From the cell containing the given text, extract its center point as [X, Y] coordinate. 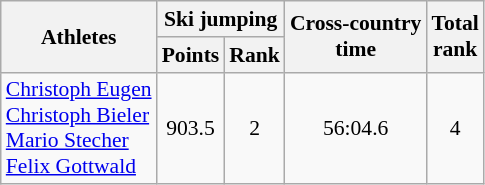
4 [454, 128]
Ski jumping [221, 19]
Athletes [79, 36]
Points [191, 55]
Christoph EugenChristoph BielerMario StecherFelix Gottwald [79, 128]
903.5 [191, 128]
Cross-country time [356, 36]
56:04.6 [356, 128]
2 [254, 128]
Rank [254, 55]
Total rank [454, 36]
